Determine the (X, Y) coordinate at the center of the cell enclosing the given text.  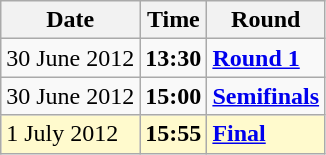
1 July 2012 (70, 134)
Round (266, 20)
13:30 (174, 58)
15:00 (174, 96)
Time (174, 20)
Date (70, 20)
Final (266, 134)
Round 1 (266, 58)
15:55 (174, 134)
Semifinals (266, 96)
